Provide the [x, y] coordinate of the cell's center where the given text is located.  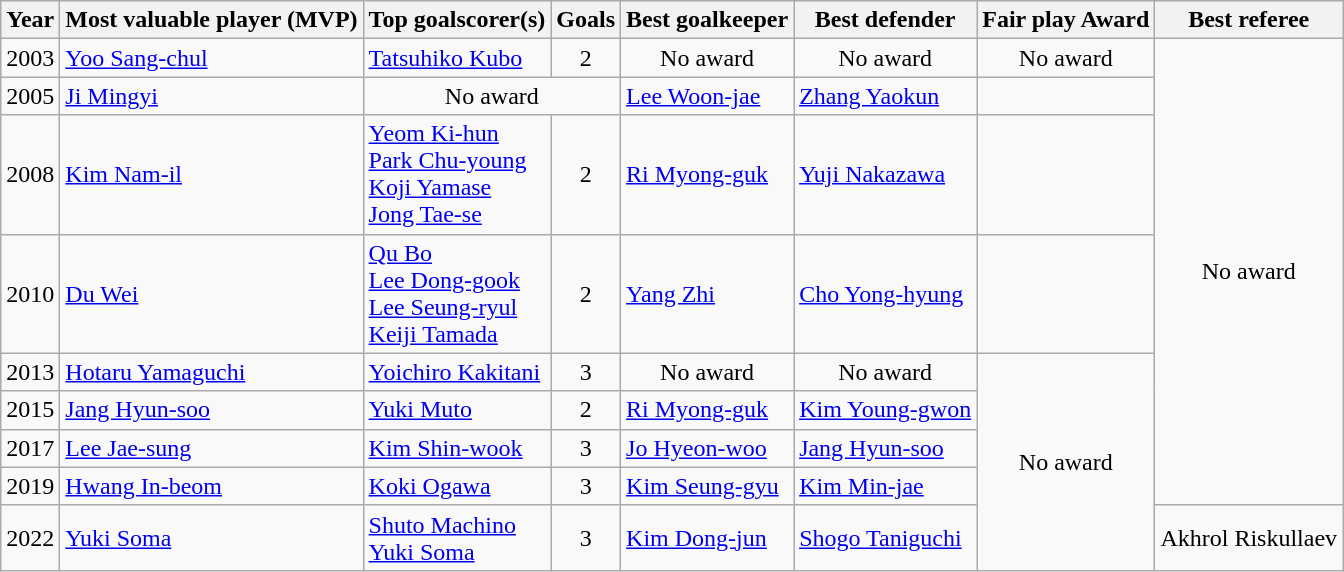
2005 [30, 96]
Yeom Ki-hun Park Chu-young Koji Yamase Jong Tae-se [457, 174]
2017 [30, 448]
Best referee [1249, 20]
Yuji Nakazawa [886, 174]
Most valuable player (MVP) [212, 20]
2022 [30, 538]
Goals [586, 20]
Hotaru Yamaguchi [212, 372]
Kim Seung-gyu [708, 486]
Top goalscorer(s) [457, 20]
Cho Yong-hyung [886, 294]
Kim Shin-wook [457, 448]
Du Wei [212, 294]
Yoo Sang-chul [212, 58]
Kim Min-jae [886, 486]
2008 [30, 174]
Fair play Award [1066, 20]
Hwang In-beom [212, 486]
Best defender [886, 20]
2019 [30, 486]
Akhrol Riskullaev [1249, 538]
Tatsuhiko Kubo [457, 58]
Shogo Taniguchi [886, 538]
Lee Jae-sung [212, 448]
2015 [30, 410]
Kim Dong-jun [708, 538]
2003 [30, 58]
Yang Zhi [708, 294]
Year [30, 20]
Ji Mingyi [212, 96]
Jo Hyeon-woo [708, 448]
Yoichiro Kakitani [457, 372]
2013 [30, 372]
Kim Young-gwon [886, 410]
Lee Woon-jae [708, 96]
2010 [30, 294]
Kim Nam-il [212, 174]
Zhang Yaokun [886, 96]
Best goalkeeper [708, 20]
Koki Ogawa [457, 486]
Yuki Muto [457, 410]
Shuto Machino Yuki Soma [457, 538]
Yuki Soma [212, 538]
Qu Bo Lee Dong-gook Lee Seung-ryul Keiji Tamada [457, 294]
